Return the (X, Y) coordinate for the center point of the cell that contains the specified text.  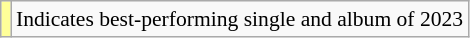
Indicates best-performing single and album of 2023 (240, 19)
